Return the [X, Y] coordinate for the center point of the cell that contains the specified text.  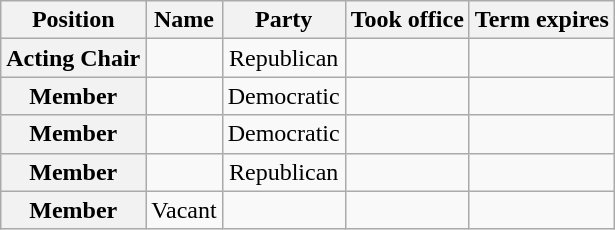
Vacant [184, 210]
Term expires [542, 20]
Took office [407, 20]
Name [184, 20]
Acting Chair [74, 58]
Position [74, 20]
Party [284, 20]
